Detect which cell encompasses the target text, then output its (x, y) center coordinate. 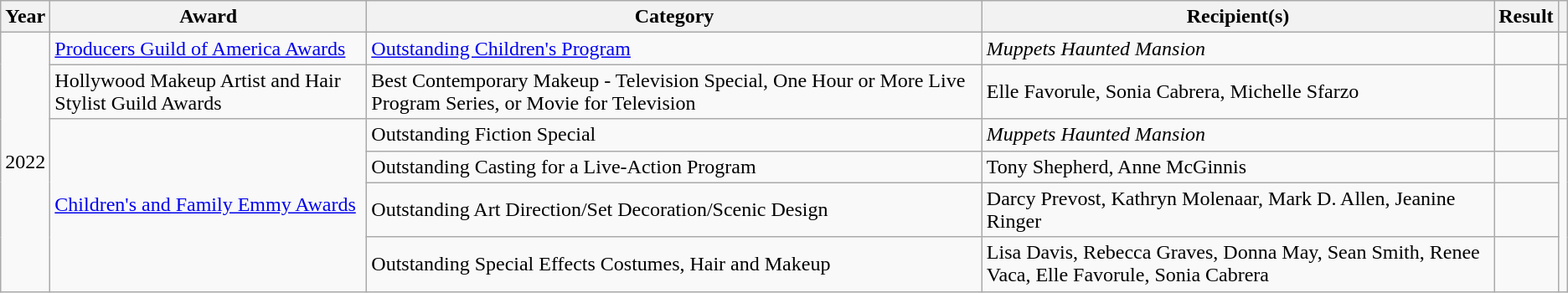
Recipient(s) (1238, 17)
Award (209, 17)
Elle Favorule, Sonia Cabrera, Michelle Sfarzo (1238, 92)
Hollywood Makeup Artist and Hair Stylist Guild Awards (209, 92)
Producers Guild of America Awards (209, 49)
Category (675, 17)
2022 (25, 162)
Outstanding Special Effects Costumes, Hair and Makeup (675, 265)
Children's and Family Emmy Awards (209, 205)
Outstanding Casting for a Live-Action Program (675, 167)
Outstanding Fiction Special (675, 135)
Result (1526, 17)
Tony Shepherd, Anne McGinnis (1238, 167)
Darcy Prevost, Kathryn Molenaar, Mark D. Allen, Jeanine Ringer (1238, 209)
Best Contemporary Makeup - Television Special, One Hour or More Live Program Series, or Movie for Television (675, 92)
Lisa Davis, Rebecca Graves, Donna May, Sean Smith, Renee Vaca, Elle Favorule, Sonia Cabrera (1238, 265)
Outstanding Art Direction/Set Decoration/Scenic Design (675, 209)
Year (25, 17)
Outstanding Children's Program (675, 49)
